Search for the cell housing the specified text and yield its (X, Y) center coordinate. 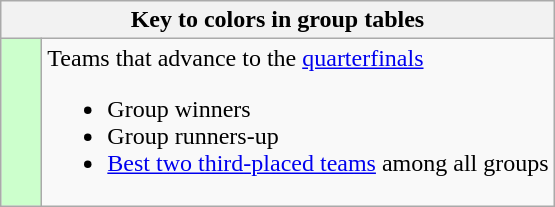
Teams that advance to the quarterfinalsGroup winnersGroup runners-upBest two third-placed teams among all groups (298, 122)
Key to colors in group tables (278, 20)
